Determine the (x, y) coordinate at the center of the cell enclosing the given text.  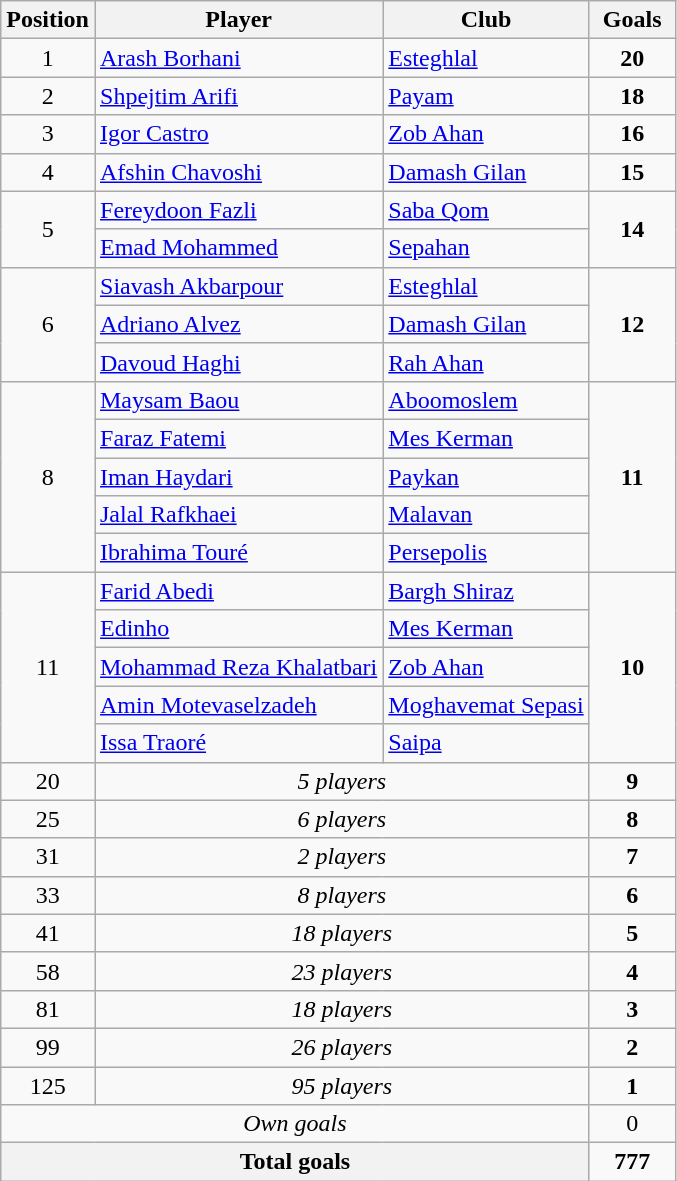
Maysam Baou (238, 400)
12 (632, 324)
Davoud Haghi (238, 362)
Igor Castro (238, 134)
0 (632, 1124)
Faraz Fatemi (238, 438)
9 (632, 781)
14 (632, 229)
Shpejtim Arifi (238, 96)
15 (632, 172)
81 (48, 1009)
Siavash Akbarpour (238, 286)
Rah Ahan (486, 362)
Amin Motevaselzadeh (238, 705)
33 (48, 895)
16 (632, 134)
41 (48, 933)
Arash Borhani (238, 58)
Total goals (295, 1162)
99 (48, 1047)
10 (632, 667)
Farid Abedi (238, 591)
Moghavemat Sepasi (486, 705)
58 (48, 971)
Issa Traoré (238, 743)
Edinho (238, 629)
Goals (632, 20)
95 players (342, 1085)
Paykan (486, 477)
Sepahan (486, 248)
18 (632, 96)
777 (632, 1162)
Mohammad Reza Khalatbari (238, 667)
Own goals (295, 1124)
Malavan (486, 515)
Bargh Shiraz (486, 591)
Player (238, 20)
125 (48, 1085)
Afshin Chavoshi (238, 172)
23 players (342, 971)
6 players (342, 819)
5 players (342, 781)
Saipa (486, 743)
Position (48, 20)
Payam (486, 96)
Ibrahima Touré (238, 553)
25 (48, 819)
Emad Mohammed (238, 248)
Jalal Rafkhaei (238, 515)
2 players (342, 857)
Aboomoslem (486, 400)
Saba Qom (486, 210)
26 players (342, 1047)
Club (486, 20)
7 (632, 857)
Fereydoon Fazli (238, 210)
8 players (342, 895)
Iman Haydari (238, 477)
Adriano Alvez (238, 324)
31 (48, 857)
Persepolis (486, 553)
